Output the [x, y] coordinate of the center of the cell containing the given text.  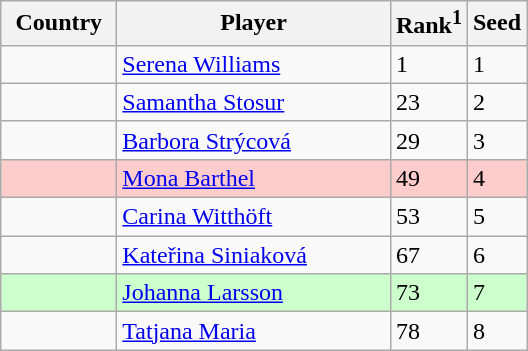
5 [496, 217]
2 [496, 102]
Samantha Stosur [254, 102]
6 [496, 255]
Player [254, 24]
7 [496, 293]
23 [428, 102]
3 [496, 140]
73 [428, 293]
49 [428, 178]
Mona Barthel [254, 178]
Carina Witthöft [254, 217]
Barbora Strýcová [254, 140]
Tatjana Maria [254, 331]
Rank1 [428, 24]
53 [428, 217]
Serena Williams [254, 64]
78 [428, 331]
29 [428, 140]
Johanna Larsson [254, 293]
Seed [496, 24]
4 [496, 178]
Country [59, 24]
Kateřina Siniaková [254, 255]
67 [428, 255]
8 [496, 331]
